From the cell containing the given text, extract its center point as (X, Y) coordinate. 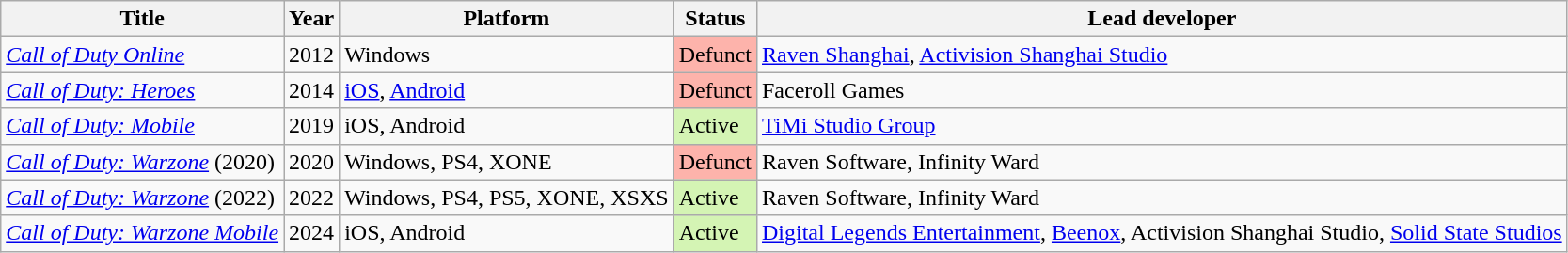
Windows, PS4, XONE (507, 162)
Call of Duty: Warzone (2020) (143, 162)
Call of Duty: Mobile (143, 126)
Title (143, 19)
Windows, PS4, PS5, XONE, XSXS (507, 198)
Call of Duty Online (143, 55)
Status (715, 19)
Year (312, 19)
Raven Shanghai, Activision Shanghai Studio (1162, 55)
Digital Legends Entertainment, Beenox, Activision Shanghai Studio, Solid State Studios (1162, 233)
2014 (312, 90)
Windows (507, 55)
2012 (312, 55)
Call of Duty: Warzone Mobile (143, 233)
Lead developer (1162, 19)
Platform (507, 19)
2022 (312, 198)
Call of Duty: Warzone (2022) (143, 198)
2024 (312, 233)
Call of Duty: Heroes (143, 90)
2019 (312, 126)
Faceroll Games (1162, 90)
TiMi Studio Group (1162, 126)
2020 (312, 162)
